Return (x, y) of the center of cell containing provided text 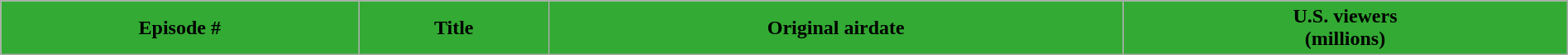
Episode # (180, 28)
Original airdate (836, 28)
Title (454, 28)
U.S. viewers (millions) (1345, 28)
